Pinpoint the cell where the given text exists, returning its (X, Y) midpoint coordinate. 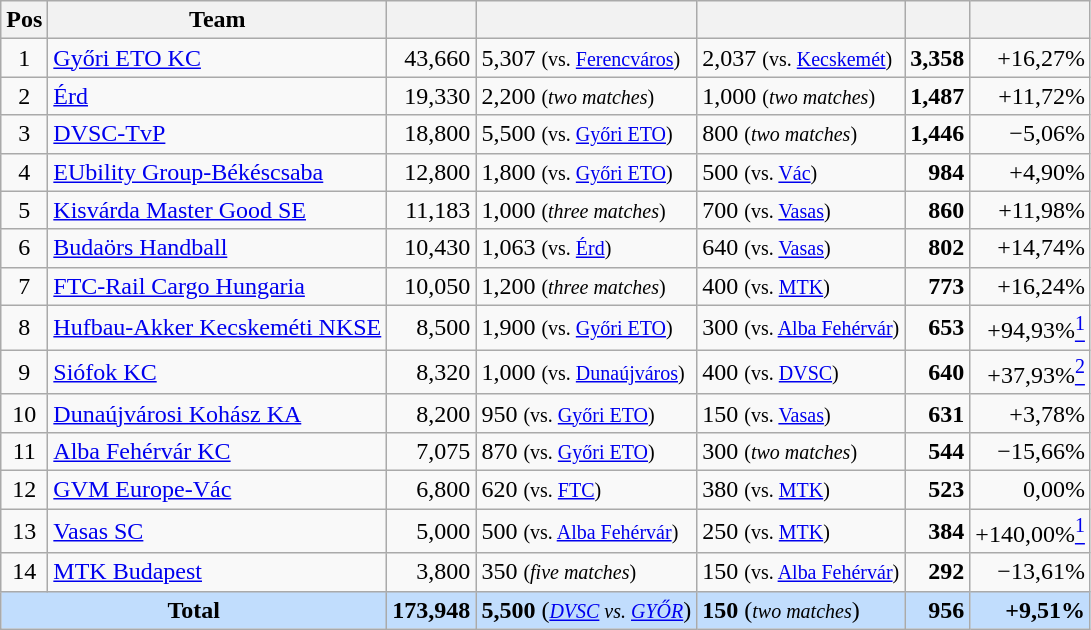
Kisvárda Master Good SE (218, 210)
Alba Fehérvár KC (218, 451)
1,063 (vs. Érd) (586, 248)
+4,90% (1030, 172)
Vasas SC (218, 532)
640 (938, 372)
6,800 (432, 489)
0,00% (1030, 489)
631 (938, 413)
400 (vs. DVSC) (801, 372)
802 (938, 248)
+94,93%1 (1030, 328)
800 (two matches) (801, 134)
8,500 (432, 328)
380 (vs. MTK) (801, 489)
1,900 (vs. Győri ETO) (586, 328)
+16,27% (1030, 58)
+37,93%2 (1030, 372)
9 (24, 372)
950 (vs. Győri ETO) (586, 413)
Győri ETO KC (218, 58)
384 (938, 532)
+3,78% (1030, 413)
1,000 (vs. Dunaújváros) (586, 372)
43,660 (432, 58)
6 (24, 248)
5,500 (DVSC vs. GYŐR) (586, 610)
10,430 (432, 248)
DVSC-TvP (218, 134)
10 (24, 413)
Dunaújvárosi Kohász KA (218, 413)
Érd (218, 96)
19,330 (432, 96)
620 (vs. FTC) (586, 489)
3,800 (432, 572)
653 (938, 328)
500 (vs. Alba Fehérvár) (586, 532)
MTK Budapest (218, 572)
173,948 (432, 610)
1,000 (three matches) (586, 210)
10,050 (432, 286)
3 (24, 134)
250 (vs. MTK) (801, 532)
+16,24% (1030, 286)
300 (two matches) (801, 451)
2 (24, 96)
8,320 (432, 372)
5 (24, 210)
1,487 (938, 96)
7,075 (432, 451)
3,358 (938, 58)
11 (24, 451)
300 (vs. Alba Fehérvár) (801, 328)
400 (vs. MTK) (801, 286)
18,800 (432, 134)
8 (24, 328)
−5,06% (1030, 134)
544 (938, 451)
7 (24, 286)
984 (938, 172)
1,800 (vs. Győri ETO) (586, 172)
8,200 (432, 413)
150 (two matches) (801, 610)
292 (938, 572)
1 (24, 58)
Siófok KC (218, 372)
5,000 (432, 532)
FTC-Rail Cargo Hungaria (218, 286)
2,037 (vs. Kecskemét) (801, 58)
GVM Europe-Vác (218, 489)
1,446 (938, 134)
1,000 (two matches) (801, 96)
150 (vs. Vasas) (801, 413)
5,500 (vs. Győri ETO) (586, 134)
956 (938, 610)
+9,51% (1030, 610)
12 (24, 489)
11,183 (432, 210)
773 (938, 286)
700 (vs. Vasas) (801, 210)
13 (24, 532)
1,200 (three matches) (586, 286)
Total (194, 610)
+11,98% (1030, 210)
−13,61% (1030, 572)
Pos (24, 20)
+140,00%1 (1030, 532)
Hufbau-Akker Kecskeméti NKSE (218, 328)
EUbility Group-Békéscsaba (218, 172)
+14,74% (1030, 248)
640 (vs. Vasas) (801, 248)
350 (five matches) (586, 572)
500 (vs. Vác) (801, 172)
4 (24, 172)
+11,72% (1030, 96)
−15,66% (1030, 451)
5,307 (vs. Ferencváros) (586, 58)
12,800 (432, 172)
2,200 (two matches) (586, 96)
Team (218, 20)
150 (vs. Alba Fehérvár) (801, 572)
860 (938, 210)
14 (24, 572)
870 (vs. Győri ETO) (586, 451)
523 (938, 489)
Budaörs Handball (218, 248)
